From the cell containing the given text, extract its center point as (x, y) coordinate. 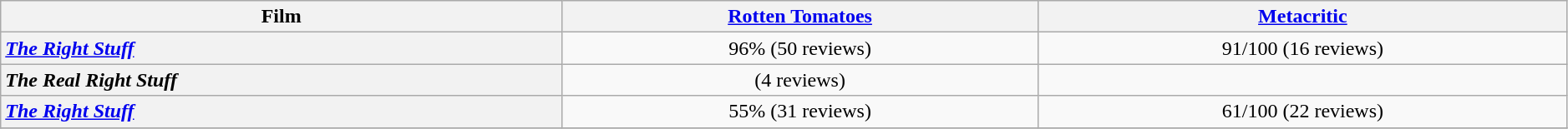
55% (31 reviews) (800, 112)
61/100 (22 reviews) (1302, 112)
91/100 (16 reviews) (1302, 48)
Rotten Tomatoes (800, 17)
Metacritic (1302, 17)
96% (50 reviews) (800, 48)
Film (282, 17)
(4 reviews) (800, 80)
The Real Right Stuff (282, 80)
